Output the [X, Y] coordinate of the center of the cell containing the given text.  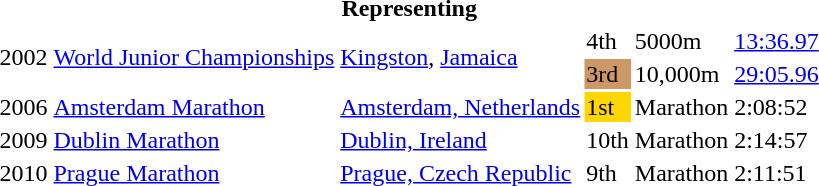
Dublin, Ireland [460, 140]
10,000m [681, 74]
10th [608, 140]
1st [608, 107]
World Junior Championships [194, 58]
3rd [608, 74]
Amsterdam Marathon [194, 107]
4th [608, 41]
Amsterdam, Netherlands [460, 107]
Kingston, Jamaica [460, 58]
5000m [681, 41]
Dublin Marathon [194, 140]
